Extract the (x, y) coordinate from the center of the cell holding the provided text.  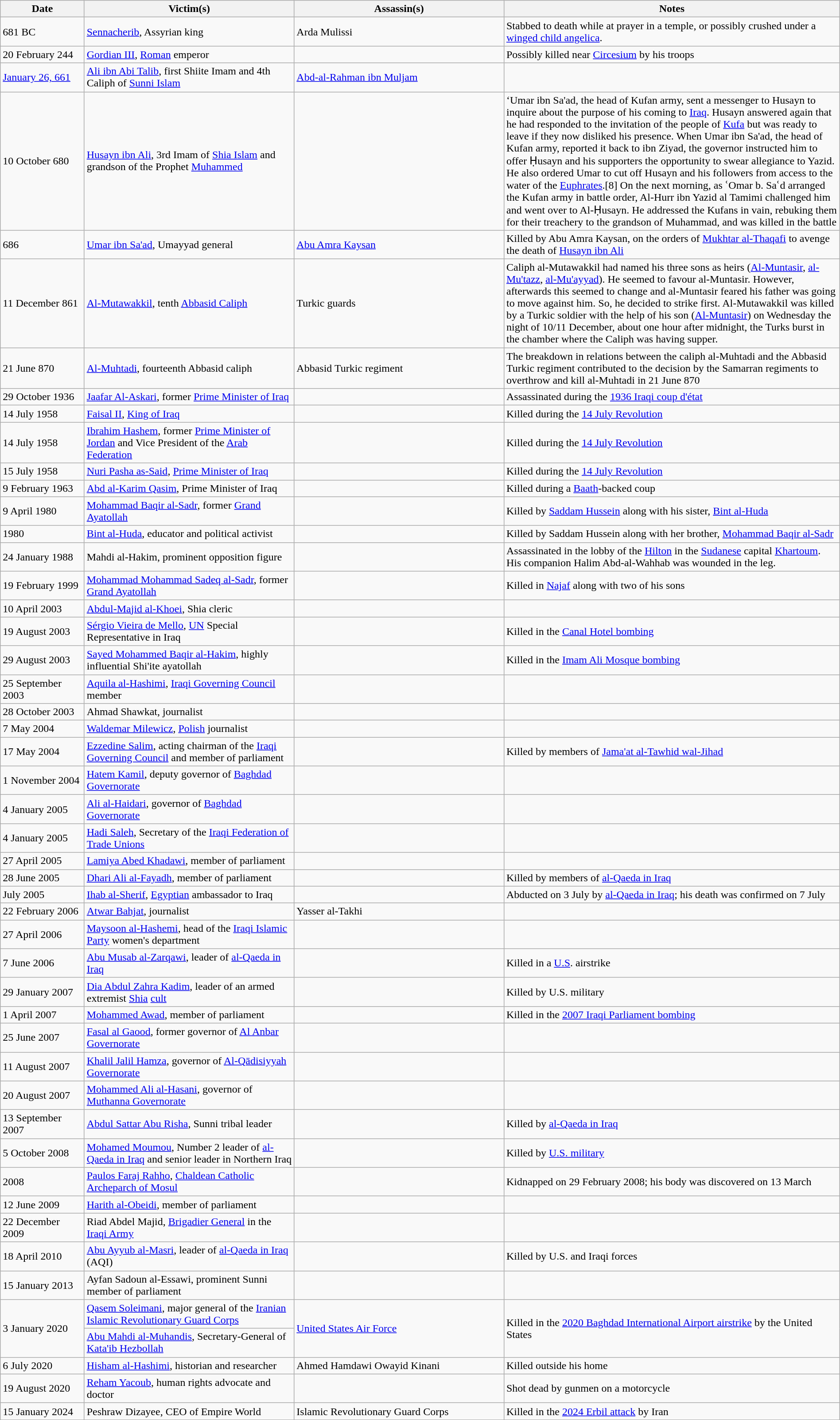
Aquila al-Hashimi, Iraqi Governing Council member (189, 689)
1 April 2007 (43, 1015)
29 October 1936 (43, 397)
Maysoon al-Hashemi, head of the Iraqi Islamic Party women's department (189, 934)
Al-Mutawakkil, tenth Abbasid Caliph (189, 303)
27 April 2005 (43, 861)
Reham Yacoub, human rights advocate and doctor (189, 1389)
Sayed Mohammed Baqir al-Hakim, highly influential Shi'ite ayatollah (189, 660)
Killed during a Baath-backed coup (672, 488)
January 26, 661 (43, 77)
Mohammed Ali al-Hasani, governor of Muthanna Governorate (189, 1095)
19 February 1999 (43, 586)
Ahmad Shawkat, journalist (189, 712)
1 November 2004 (43, 781)
Ayfan Sadoun al-Essawi, prominent Sunni member of parliament (189, 1285)
15 July 1958 (43, 471)
Kidnapped on 29 February 2008; his body was discovered on 13 March (672, 1182)
5 October 2008 (43, 1153)
Hatem Kamil, deputy governor of Baghdad Governorate (189, 781)
Killed in the Imam Ali Mosque bombing (672, 660)
Killed by Abu Amra Kaysan, on the orders of Mukhtar al-Thaqafi to avenge the death of Husayn ibn Ali (672, 245)
Jaafar Al-Askari, former Prime Minister of Iraq (189, 397)
15 January 2013 (43, 1285)
Dia Abdul Zahra Kadim, leader of an armed extremist Shia cult (189, 992)
Abu Amra Kaysan (399, 245)
Fasal al Gaood, former governor of Al Anbar Governorate (189, 1038)
29 January 2007 (43, 992)
Khalil Jalil Hamza, governor of Al-Qādisiyyah Governorate (189, 1066)
Killed in the 2024 Erbil attack by Iran (672, 1411)
Ezzedine Salim, acting chairman of the Iraqi Governing Council and member of parliament (189, 751)
Abd al-Karim Qasim, Prime Minister of Iraq (189, 488)
Stabbed to death while at prayer in a temple, or possibly crushed under a winged child angelica. (672, 32)
Killed by members of Jama'at al-Tawhid wal-Jihad (672, 751)
Turkic guards (399, 303)
Notes (672, 9)
Harith al-Obeidi, member of parliament (189, 1205)
Assassin(s) (399, 9)
Abdul Sattar Abu Risha, Sunni tribal leader (189, 1124)
Killed in Najaf along with two of his sons (672, 586)
Arda Mulissi (399, 32)
681 BC (43, 32)
Abu Mahdi al-Muhandis, Secretary-General of Kata'ib Hezbollah (189, 1342)
686 (43, 245)
Date (43, 9)
29 August 2003 (43, 660)
Husayn ibn Ali, 3rd Imam of Shia Islam and grandson of the Prophet Muhammed (189, 161)
21 June 870 (43, 368)
15 January 2024 (43, 1411)
Riad Abdel Majid, Brigadier General in the Iraqi Army (189, 1227)
Abd-al-Rahman ibn Muljam (399, 77)
Mohammed Awad, member of parliament (189, 1015)
9 April 1980 (43, 511)
Ibrahim Hashem, former Prime Minister of Jordan and Vice President of the Arab Federation (189, 443)
25 September 2003 (43, 689)
Atwar Bahjat, journalist (189, 911)
Ali al-Haidari, governor of Baghdad Governorate (189, 809)
Sennacherib, Assyrian king (189, 32)
Possibly killed near Circesium by his troops (672, 54)
Peshraw Dizayee, CEO of Empire World (189, 1411)
17 May 2004 (43, 751)
24 January 1988 (43, 556)
Sérgio Vieira de Mello, UN Special Representative in Iraq (189, 631)
10 April 2003 (43, 608)
Hisham al-Hashimi, historian and researcher (189, 1366)
July 2005 (43, 895)
Gordian III, Roman emperor (189, 54)
22 February 2006 (43, 911)
Killed by Saddam Hussein along with her brother, Mohammad Baqir al-Sadr (672, 534)
13 September 2007 (43, 1124)
Abbasid Turkic regiment (399, 368)
Hadi Saleh, Secretary of the Iraqi Federation of Trade Unions (189, 838)
Qasem Soleimani, major general of the Iranian Islamic Revolutionary Guard Corps (189, 1314)
28 June 2005 (43, 878)
28 October 2003 (43, 712)
Killed by Saddam Hussein along with his sister, Bint al-Huda (672, 511)
1980 (43, 534)
Victim(s) (189, 9)
2008 (43, 1182)
Killed by members of al-Qaeda in Iraq (672, 878)
Shot dead by gunmen on a motorcycle (672, 1389)
Abu Musab al-Zarqawi, leader of al-Qaeda in Iraq (189, 963)
Mahdi al-Hakim, prominent opposition figure (189, 556)
12 June 2009 (43, 1205)
Bint al-Huda, educator and political activist (189, 534)
25 June 2007 (43, 1038)
Assassinated in the lobby of the Hilton in the Sudanese capital Khartoum. His companion Halim Abd-al-Wahhab was wounded in the leg. (672, 556)
Ihab al-Sherif, Egyptian ambassador to Iraq (189, 895)
Killed in the 2020 Baghdad International Airport airstrike by the United States (672, 1328)
Paulos Faraj Rahho, Chaldean Catholic Archeparch of Mosul (189, 1182)
9 February 1963 (43, 488)
3 January 2020 (43, 1328)
20 August 2007 (43, 1095)
6 July 2020 (43, 1366)
10 October 680 (43, 161)
7 June 2006 (43, 963)
Waldemar Milewicz, Polish journalist (189, 729)
Umar ibn Sa'ad, Umayyad general (189, 245)
Yasser al-Takhi (399, 911)
Killed by al-Qaeda in Iraq (672, 1124)
Islamic Revolutionary Guard Corps (399, 1411)
Ahmed Hamdawi Owayid Kinani (399, 1366)
11 December 861 (43, 303)
Abducted on 3 July by al-Qaeda in Iraq; his death was confirmed on 7 July (672, 895)
Killed in the 2007 Iraqi Parliament bombing (672, 1015)
Killed outside his home (672, 1366)
Abdul-Majid al-Khoei, Shia cleric (189, 608)
Assassinated during the 1936 Iraqi coup d'état (672, 397)
7 May 2004 (43, 729)
Killed in a U.S. airstrike (672, 963)
20 February 244 (43, 54)
Abu Ayyub al-Masri, leader of al-Qaeda in Iraq (AQI) (189, 1257)
Lamiya Abed Khadawi, member of parliament (189, 861)
Killed in the Canal Hotel bombing (672, 631)
Mohammad Mohammad Sadeq al-Sadr, former Grand Ayatollah (189, 586)
19 August 2020 (43, 1389)
22 December 2009 (43, 1227)
United States Air Force (399, 1328)
11 August 2007 (43, 1066)
Ali ibn Abi Talib, first Shiite Imam and 4th Caliph of Sunni Islam (189, 77)
Mohammad Baqir al-Sadr, former Grand Ayatollah (189, 511)
27 April 2006 (43, 934)
Nuri Pasha as-Said, Prime Minister of Iraq (189, 471)
19 August 2003 (43, 631)
Mohamed Moumou, Number 2 leader of al-Qaeda in Iraq and senior leader in Northern Iraq (189, 1153)
18 April 2010 (43, 1257)
Al-Muhtadi, fourteenth Abbasid caliph (189, 368)
Killed by U.S. and Iraqi forces (672, 1257)
Faisal II, King of Iraq (189, 414)
Dhari Ali al-Fayadh, member of parliament (189, 878)
